Detect which cell encompasses the target text, then output its (x, y) center coordinate. 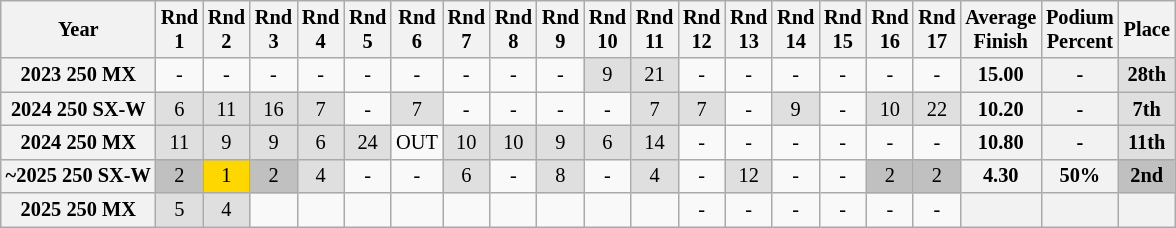
28th (1147, 75)
8 (560, 176)
Rnd4 (320, 29)
16 (274, 109)
2nd (1147, 176)
Rnd6 (417, 29)
15.00 (1000, 75)
Rnd17 (936, 29)
1 (226, 176)
Rnd10 (608, 29)
Rnd13 (748, 29)
50% (1080, 176)
14 (654, 142)
Rnd11 (654, 29)
7th (1147, 109)
Rnd7 (466, 29)
Rnd12 (702, 29)
Rnd16 (890, 29)
OUT (417, 142)
10.20 (1000, 109)
22 (936, 109)
~2025 250 SX-W (78, 176)
5 (180, 210)
2023 250 MX (78, 75)
2024 250 SX-W (78, 109)
AverageFinish (1000, 29)
24 (368, 142)
PodiumPercent (1080, 29)
Year (78, 29)
11th (1147, 142)
Rnd1 (180, 29)
4.30 (1000, 176)
21 (654, 75)
Rnd15 (842, 29)
Rnd14 (796, 29)
12 (748, 176)
10.80 (1000, 142)
Rnd9 (560, 29)
Rnd2 (226, 29)
Place (1147, 29)
Rnd3 (274, 29)
Rnd5 (368, 29)
2024 250 MX (78, 142)
Rnd8 (514, 29)
2025 250 MX (78, 210)
